Extract the (X, Y) coordinate from the center of the cell holding the provided text.  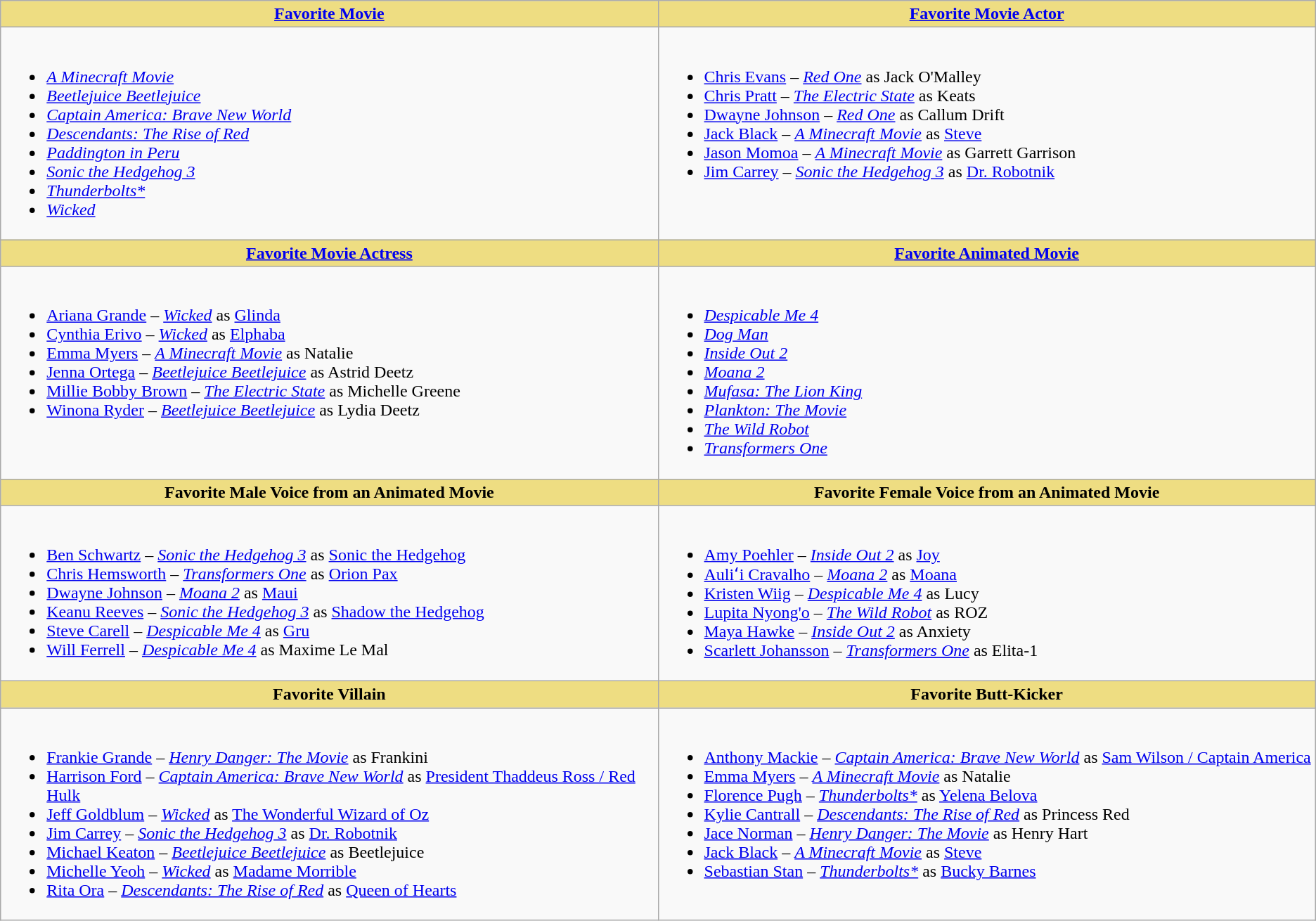
Favorite Movie (329, 14)
Favorite Movie Actress (329, 253)
Favorite Male Voice from an Animated Movie (329, 492)
Favorite Animated Movie (987, 253)
Favorite Villain (329, 695)
Favorite Butt-Kicker (987, 695)
Despicable Me 4Dog ManInside Out 2Moana 2Mufasa: The Lion KingPlankton: The MovieThe Wild RobotTransformers One (987, 373)
Favorite Female Voice from an Animated Movie (987, 492)
Favorite Movie Actor (987, 14)
